Extract the (x, y) coordinate from the center of the cell holding the provided text.  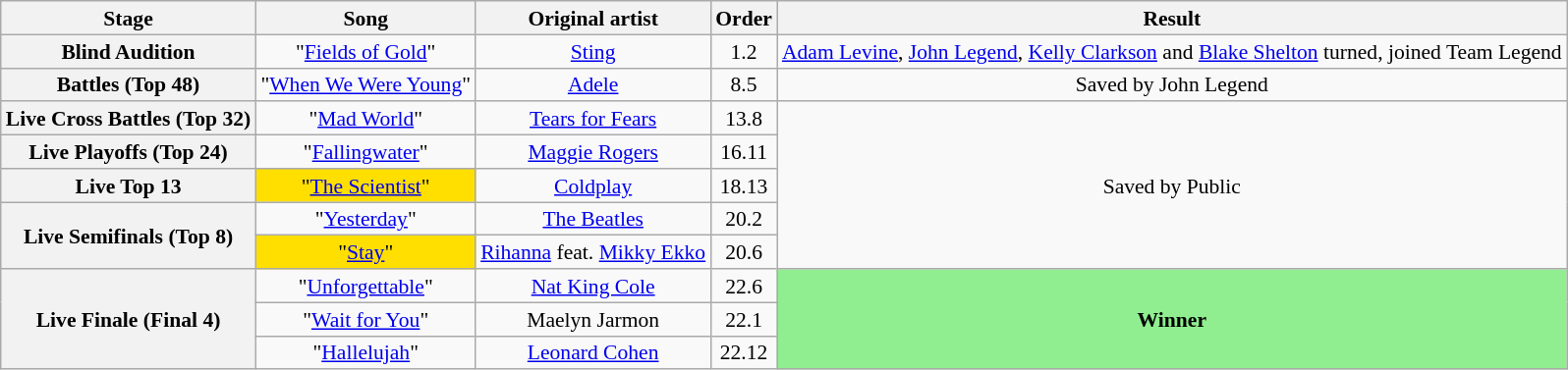
Saved by Public (1172, 186)
"When We Were Young" (365, 84)
1.2 (744, 51)
Live Playoffs (Top 24) (129, 152)
Battles (Top 48) (129, 84)
13.8 (744, 119)
20.2 (744, 219)
Leonard Cohen (593, 352)
20.6 (744, 252)
"Hallelujah" (365, 352)
Adam Levine, John Legend, Kelly Clarkson and Blake Shelton turned, joined Team Legend (1172, 51)
Sting (593, 51)
Blind Audition (129, 51)
Maelyn Jarmon (593, 319)
Saved by John Legend (1172, 84)
16.11 (744, 152)
8.5 (744, 84)
Stage (129, 18)
22.12 (744, 352)
Maggie Rogers (593, 152)
Result (1172, 18)
"Wait for You" (365, 319)
22.6 (744, 286)
Song (365, 18)
"Fields of Gold" (365, 51)
Tears for Fears (593, 119)
Original artist (593, 18)
The Beatles (593, 219)
"Stay" (365, 252)
Order (744, 18)
Winner (1172, 319)
Live Top 13 (129, 185)
Adele (593, 84)
"Yesterday" (365, 219)
Rihanna feat. Mikky Ekko (593, 252)
22.1 (744, 319)
"Unforgettable" (365, 286)
18.13 (744, 185)
Live Cross Battles (Top 32) (129, 119)
"The Scientist" (365, 185)
Nat King Cole (593, 286)
"Fallingwater" (365, 152)
"Mad World" (365, 119)
Coldplay (593, 185)
Live Semifinals (Top 8) (129, 236)
Live Finale (Final 4) (129, 319)
